Locate the cell with the specified text and output its [x, y] center coordinate. 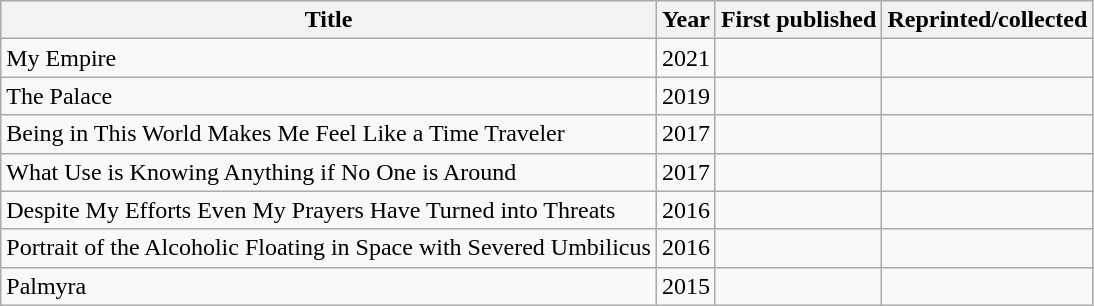
Title [329, 20]
What Use is Knowing Anything if No One is Around [329, 172]
Palmyra [329, 286]
Despite My Efforts Even My Prayers Have Turned into Threats [329, 210]
2019 [686, 96]
Year [686, 20]
The Palace [329, 96]
My Empire [329, 58]
2021 [686, 58]
2015 [686, 286]
Being in This World Makes Me Feel Like a Time Traveler [329, 134]
First published [798, 20]
Reprinted/collected [988, 20]
Portrait of the Alcoholic Floating in Space with Severed Umbilicus [329, 248]
